Determine the (x, y) coordinate at the center of the cell enclosing the given text.  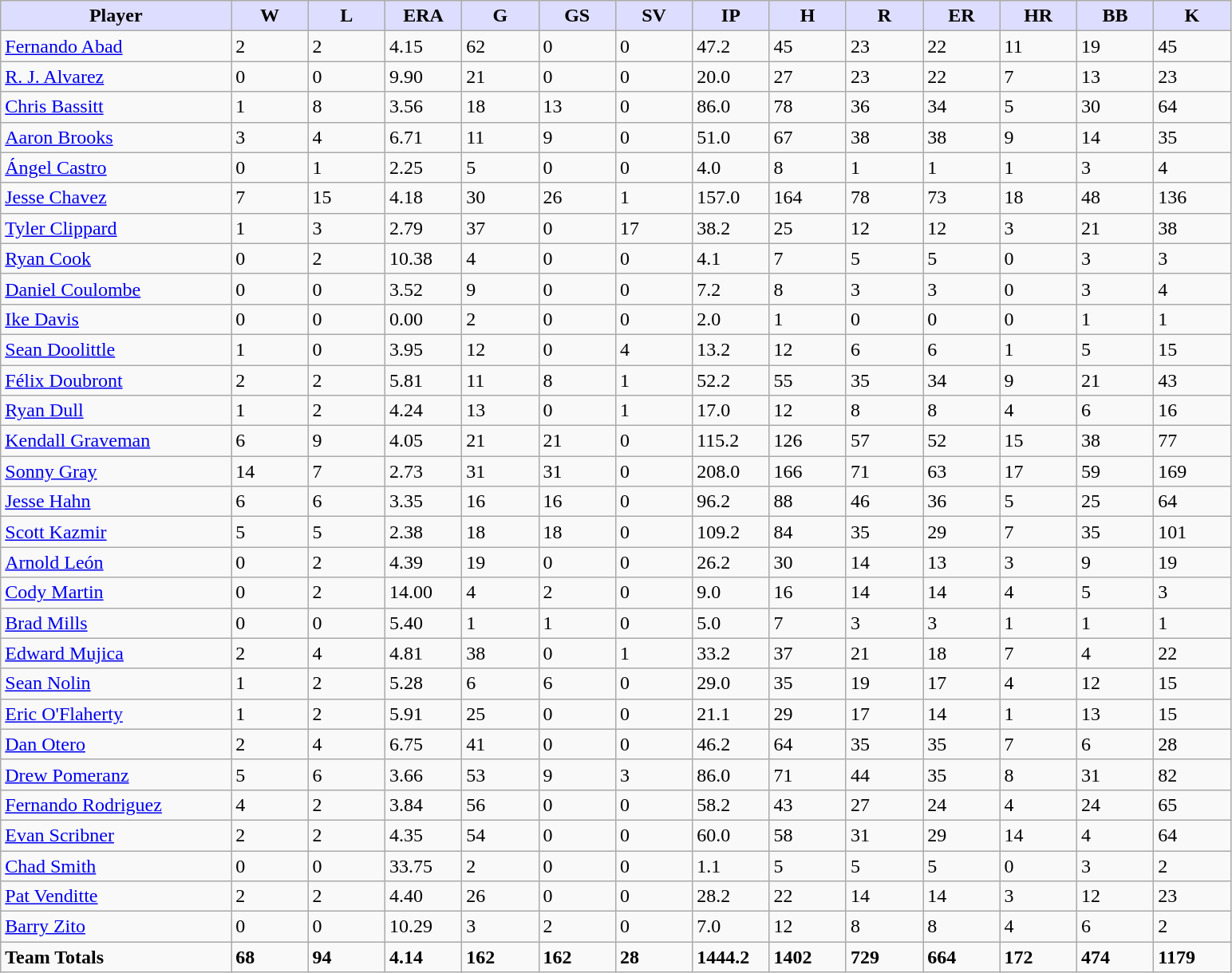
54 (500, 835)
SV (654, 16)
65 (1192, 805)
Team Totals (116, 957)
Brad Mills (116, 623)
Ryan Dull (116, 411)
33.75 (423, 865)
157.0 (731, 198)
109.2 (731, 532)
Cody Martin (116, 593)
60.0 (731, 835)
4.14 (423, 957)
5.91 (423, 714)
63 (962, 471)
13.2 (731, 349)
Scott Kazmir (116, 532)
Arnold León (116, 562)
84 (808, 532)
96.2 (731, 502)
1.1 (731, 865)
Félix Doubront (116, 380)
Chris Bassitt (116, 107)
K (1192, 16)
4.05 (423, 441)
L (346, 16)
3.52 (423, 289)
7.0 (731, 927)
2.73 (423, 471)
1444.2 (731, 957)
Sonny Gray (116, 471)
Dan Otero (116, 744)
ERA (423, 16)
1402 (808, 957)
Ryan Cook (116, 258)
208.0 (731, 471)
77 (1192, 441)
4.24 (423, 411)
46 (884, 502)
55 (808, 380)
Kendall Graveman (116, 441)
58.2 (731, 805)
GS (577, 16)
26.2 (731, 562)
14.00 (423, 593)
51.0 (731, 137)
67 (808, 137)
4.1 (731, 258)
6.71 (423, 137)
115.2 (731, 441)
0.00 (423, 319)
Jesse Chavez (116, 198)
59 (1115, 471)
Player (116, 16)
9.0 (731, 593)
44 (884, 774)
4.0 (731, 167)
33.2 (731, 653)
Drew Pomeranz (116, 774)
9.90 (423, 77)
29.0 (731, 683)
41 (500, 744)
5.0 (731, 623)
1179 (1192, 957)
Tyler Clippard (116, 228)
5.81 (423, 380)
88 (808, 502)
47.2 (731, 46)
62 (500, 46)
7.2 (731, 289)
2.25 (423, 167)
28.2 (731, 896)
57 (884, 441)
48 (1115, 198)
126 (808, 441)
5.40 (423, 623)
Ike Davis (116, 319)
W (270, 16)
Eric O'Flaherty (116, 714)
17.0 (731, 411)
Daniel Coulombe (116, 289)
474 (1115, 957)
Sean Nolin (116, 683)
166 (808, 471)
664 (962, 957)
BB (1115, 16)
58 (808, 835)
53 (500, 774)
4.39 (423, 562)
136 (1192, 198)
G (500, 16)
729 (884, 957)
2.79 (423, 228)
2.38 (423, 532)
5.28 (423, 683)
Chad Smith (116, 865)
4.18 (423, 198)
164 (808, 198)
IP (731, 16)
4.81 (423, 653)
10.38 (423, 258)
3.56 (423, 107)
Evan Scribner (116, 835)
10.29 (423, 927)
H (808, 16)
Fernando Rodriguez (116, 805)
52.2 (731, 380)
4.15 (423, 46)
82 (1192, 774)
Sean Doolittle (116, 349)
2.0 (731, 319)
3.95 (423, 349)
52 (962, 441)
Ángel Castro (116, 167)
ER (962, 16)
3.84 (423, 805)
Fernando Abad (116, 46)
20.0 (731, 77)
21.1 (731, 714)
56 (500, 805)
Edward Mujica (116, 653)
73 (962, 198)
Aaron Brooks (116, 137)
46.2 (731, 744)
Barry Zito (116, 927)
4.40 (423, 896)
6.75 (423, 744)
101 (1192, 532)
3.35 (423, 502)
68 (270, 957)
38.2 (731, 228)
4.35 (423, 835)
3.66 (423, 774)
Pat Venditte (116, 896)
R (884, 16)
172 (1038, 957)
HR (1038, 16)
R. J. Alvarez (116, 77)
169 (1192, 471)
Jesse Hahn (116, 502)
94 (346, 957)
